For the text-containing cell, return its midpoint in (X, Y) coordinate format. 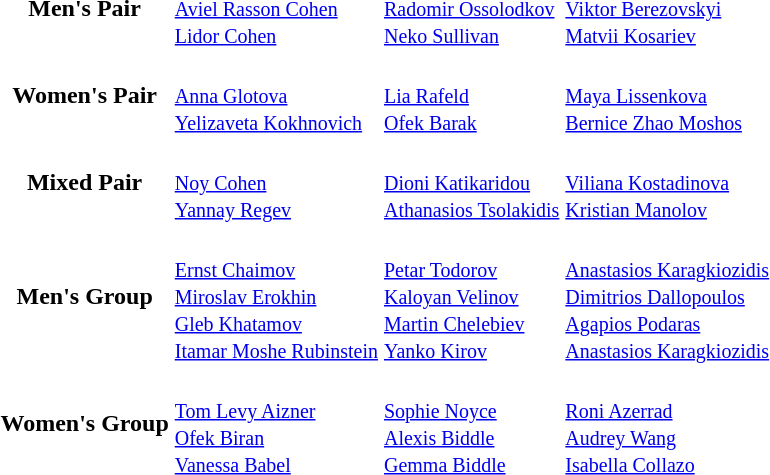
Dioni KatikaridouAthanasios Tsolakidis (471, 182)
Lia RafeldOfek Barak (471, 95)
Ernst ChaimovMiroslav ErokhinGleb KhatamovItamar Moshe Rubinstein (276, 296)
Noy CohenYannay Regev (276, 182)
Anna GlotovaYelizaveta Kokhnovich (276, 95)
Petar TodorovKaloyan VelinovMartin ChelebievYanko Kirov (471, 296)
